Detect which cell encompasses the target text, then output its (x, y) center coordinate. 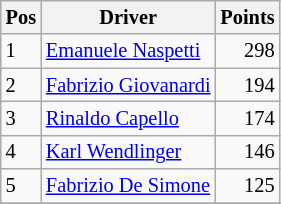
4 (21, 152)
5 (21, 186)
174 (247, 118)
Karl Wendlinger (128, 152)
1 (21, 51)
Fabrizio Giovanardi (128, 85)
3 (21, 118)
194 (247, 85)
298 (247, 51)
Points (247, 17)
Pos (21, 17)
2 (21, 85)
Driver (128, 17)
Fabrizio De Simone (128, 186)
146 (247, 152)
Rinaldo Capello (128, 118)
125 (247, 186)
Emanuele Naspetti (128, 51)
